Provide the (x, y) coordinate of the cell's center where the given text is located.  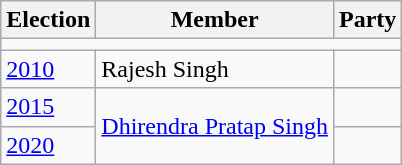
Rajesh Singh (215, 69)
2020 (48, 145)
2010 (48, 69)
Dhirendra Pratap Singh (215, 126)
Party (367, 20)
Election (48, 20)
2015 (48, 107)
Member (215, 20)
